Return [X, Y] of the center of cell containing provided text 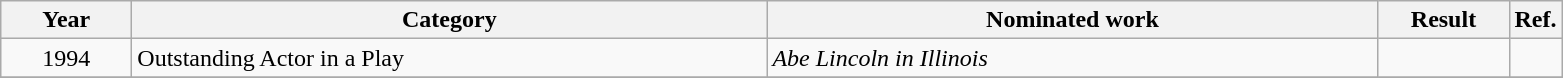
Category [450, 20]
Abe Lincoln in Illinois [1072, 58]
Result [1444, 20]
1994 [66, 58]
Nominated work [1072, 20]
Outstanding Actor in a Play [450, 58]
Ref. [1536, 20]
Year [66, 20]
